Determine the (X, Y) coordinate at the center of the cell enclosing the given text.  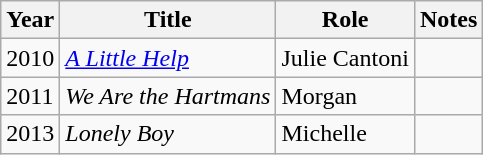
Notes (448, 20)
Role (345, 20)
2013 (30, 134)
2011 (30, 96)
Lonely Boy (168, 134)
Title (168, 20)
2010 (30, 58)
Michelle (345, 134)
Julie Cantoni (345, 58)
Morgan (345, 96)
A Little Help (168, 58)
We Are the Hartmans (168, 96)
Year (30, 20)
